From the cell containing the given text, extract its center point as (x, y) coordinate. 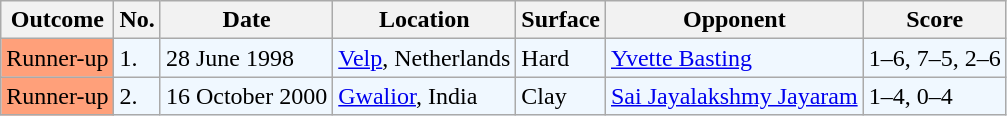
Hard (561, 58)
Score (934, 20)
28 June 1998 (246, 58)
Gwalior, India (424, 96)
Clay (561, 96)
Location (424, 20)
1–6, 7–5, 2–6 (934, 58)
1–4, 0–4 (934, 96)
Outcome (58, 20)
No. (137, 20)
2. (137, 96)
16 October 2000 (246, 96)
Yvette Basting (734, 58)
Opponent (734, 20)
Date (246, 20)
Surface (561, 20)
Sai Jayalakshmy Jayaram (734, 96)
Velp, Netherlands (424, 58)
1. (137, 58)
